Return [x, y] of the center of cell containing provided text 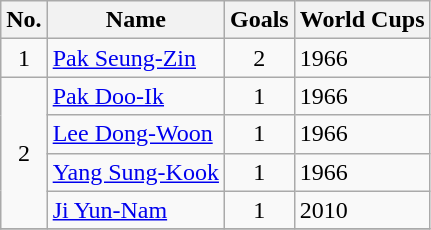
Ji Yun-Nam [136, 210]
Yang Sung-Kook [136, 172]
No. [24, 20]
Lee Dong-Woon [136, 134]
Name [136, 20]
Goals [259, 20]
World Cups [362, 20]
Pak Seung-Zin [136, 58]
2010 [362, 210]
Pak Doo-Ik [136, 96]
